Extract the (X, Y) coordinate from the center of the cell holding the provided text.  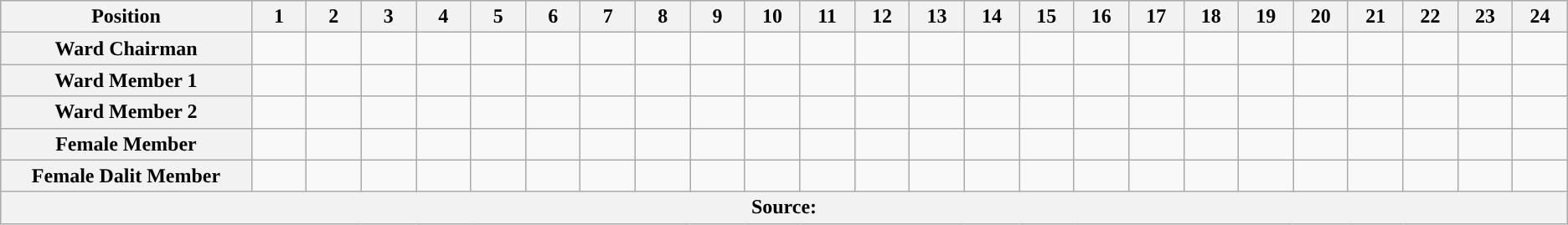
1 (278, 17)
18 (1211, 17)
Position (126, 17)
20 (1320, 17)
Ward Chairman (126, 49)
7 (608, 17)
3 (389, 17)
13 (936, 17)
Source: (784, 207)
9 (717, 17)
24 (1540, 17)
23 (1484, 17)
11 (828, 17)
Ward Member 2 (126, 112)
21 (1375, 17)
4 (444, 17)
22 (1431, 17)
15 (1047, 17)
12 (881, 17)
Female Member (126, 144)
Ward Member 1 (126, 80)
6 (553, 17)
16 (1101, 17)
17 (1156, 17)
10 (772, 17)
19 (1265, 17)
2 (333, 17)
5 (498, 17)
Female Dalit Member (126, 176)
14 (992, 17)
8 (662, 17)
